Capture the cell that displays the provided text and extract its [X, Y] central coordinate. 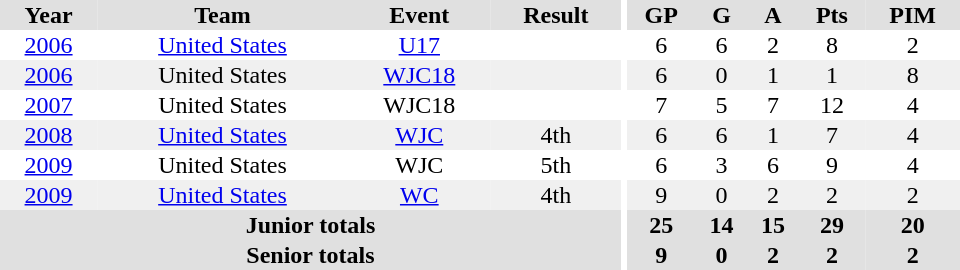
14 [722, 225]
12 [832, 105]
Junior totals [310, 225]
A [772, 15]
2007 [48, 105]
U17 [420, 45]
5 [722, 105]
15 [772, 225]
PIM [912, 15]
Year [48, 15]
Senior totals [310, 255]
Event [420, 15]
20 [912, 225]
2008 [48, 135]
25 [662, 225]
Result [556, 15]
5th [556, 165]
3 [722, 165]
Pts [832, 15]
Team [222, 15]
WC [420, 195]
GP [662, 15]
G [722, 15]
29 [832, 225]
